For the text-containing cell, return its midpoint in [x, y] coordinate format. 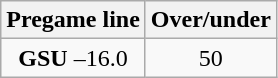
GSU –16.0 [74, 58]
Over/under [210, 20]
Pregame line [74, 20]
50 [210, 58]
